For the text-containing cell, return its midpoint in [x, y] coordinate format. 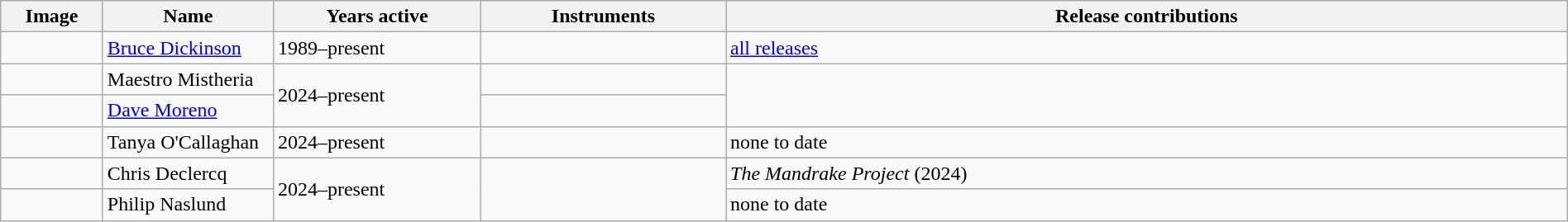
The Mandrake Project (2024) [1147, 173]
Chris Declercq [188, 173]
Instruments [603, 17]
Image [52, 17]
Name [188, 17]
all releases [1147, 48]
1989–present [377, 48]
Tanya O'Callaghan [188, 142]
Maestro Mistheria [188, 79]
Release contributions [1147, 17]
Years active [377, 17]
Philip Naslund [188, 205]
Bruce Dickinson [188, 48]
Dave Moreno [188, 111]
